Provide the (X, Y) coordinate of the cell's center where the given text is located.  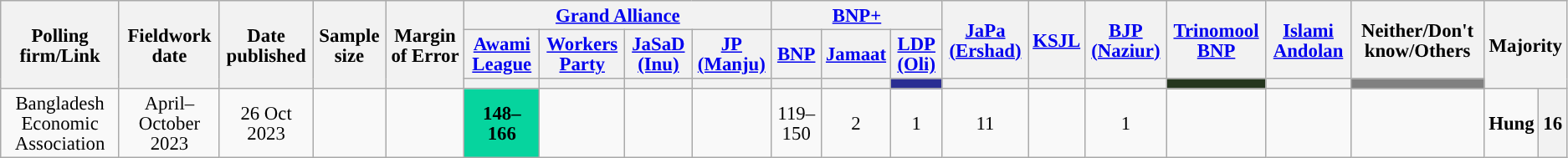
Hung (1511, 124)
2 (857, 124)
Neither/Don't know/Others (1417, 40)
Sample size (350, 45)
Majority (1526, 45)
JaSaD (Inu) (658, 55)
119–150 (797, 124)
Bangladesh Economic Association (60, 124)
Polling firm/Link (60, 45)
BNP (797, 55)
BNP+ (857, 15)
BJP (Naziur) (1125, 40)
Workers Party (582, 55)
148–166 (502, 124)
Fieldwork date (169, 45)
Trinomool BNP (1216, 40)
JP (Manju) (731, 55)
Date published (266, 45)
KSJL (1057, 40)
Islami Andolan (1309, 40)
LDP (Oli) (916, 55)
April–October 2023 (169, 124)
26 Oct 2023 (266, 124)
Grand Alliance (617, 15)
Awami League (502, 55)
JaPa (Ershad) (986, 40)
11 (986, 124)
Margin of Error (425, 45)
16 (1553, 124)
Jamaat (857, 55)
